Provide the (X, Y) coordinate of the cell's center where the given text is located.  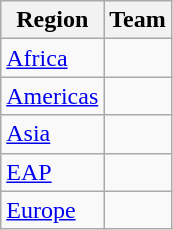
Europe (52, 210)
Asia (52, 134)
EAP (52, 172)
Africa (52, 58)
Americas (52, 96)
Team (138, 20)
Region (52, 20)
